Return the [x, y] coordinate for the center point of the cell that contains the specified text.  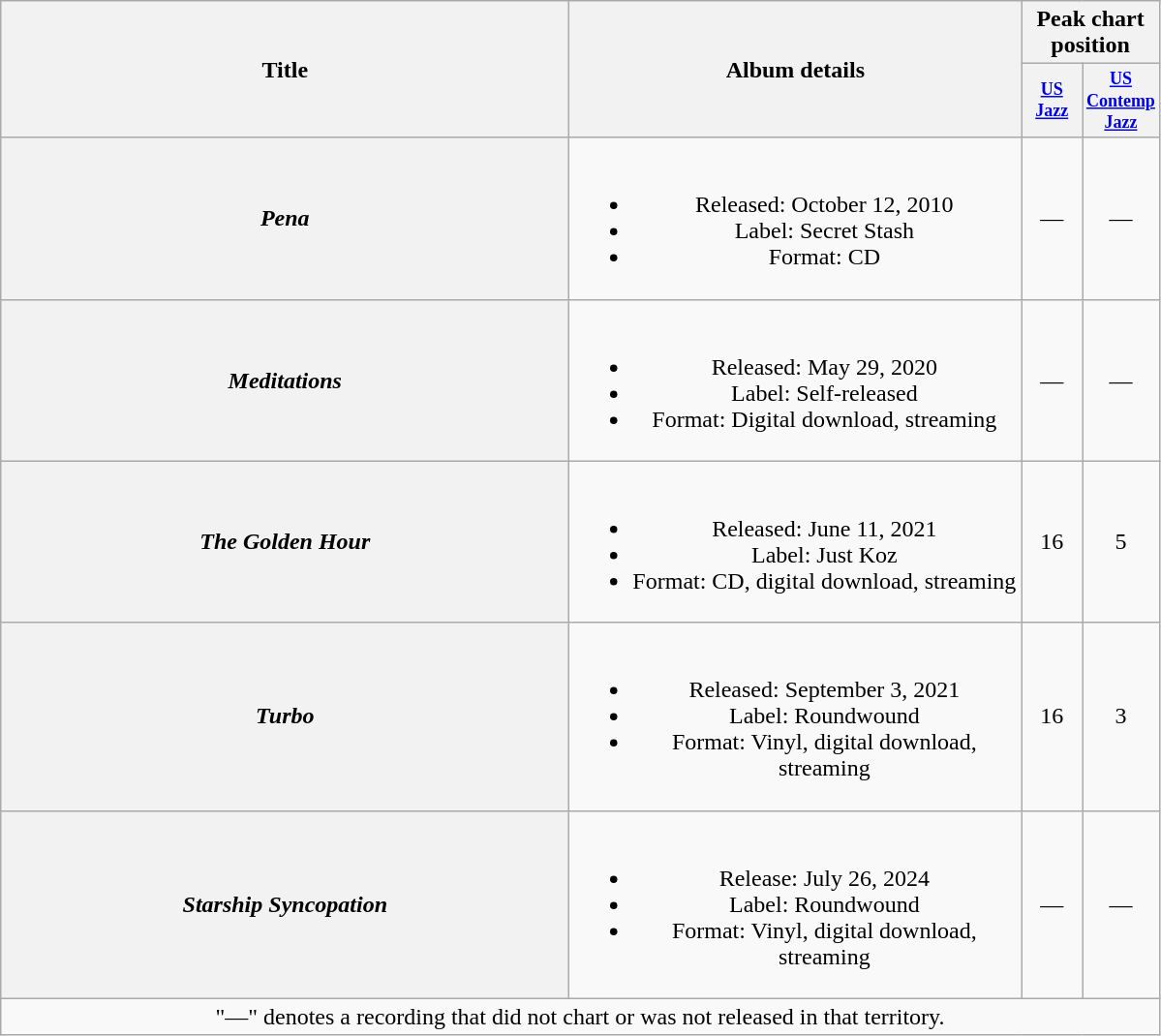
Album details [796, 70]
5 [1121, 542]
3 [1121, 716]
Peak chart position [1090, 33]
Title [285, 70]
Released: May 29, 2020Label: Self-releasedFormat: Digital download, streaming [796, 380]
Released: September 3, 2021Label: RoundwoundFormat: Vinyl, digital download, streaming [796, 716]
Release: July 26, 2024Label: RoundwoundFormat: Vinyl, digital download, streaming [796, 904]
"—" denotes a recording that did not chart or was not released in that territory. [581, 1017]
Pena [285, 219]
Released: October 12, 2010Label: Secret StashFormat: CD [796, 219]
Released: June 11, 2021Label: Just KozFormat: CD, digital download, streaming [796, 542]
Meditations [285, 380]
Turbo [285, 716]
US Jazz [1052, 101]
Starship Syncopation [285, 904]
The Golden Hour [285, 542]
US Contemp Jazz [1121, 101]
